Locate the cell with the specified text and output its (x, y) center coordinate. 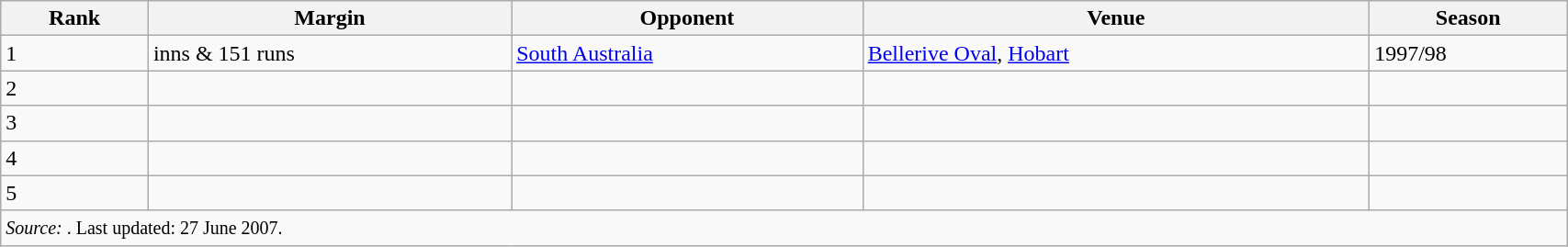
Margin (329, 18)
1 (75, 53)
2 (75, 88)
Season (1468, 18)
Rank (75, 18)
1997/98 (1468, 53)
South Australia (687, 53)
Source: . Last updated: 27 June 2007. (784, 228)
Venue (1116, 18)
inns & 151 runs (329, 53)
Bellerive Oval, Hobart (1116, 53)
4 (75, 158)
Opponent (687, 18)
3 (75, 123)
5 (75, 193)
